Detect which cell encompasses the target text, then output its (X, Y) center coordinate. 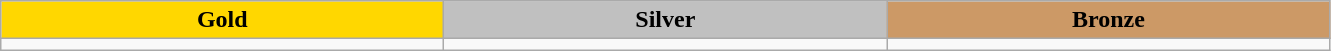
Silver (666, 20)
Gold (222, 20)
Bronze (1108, 20)
